For the text-containing cell, return its midpoint in [x, y] coordinate format. 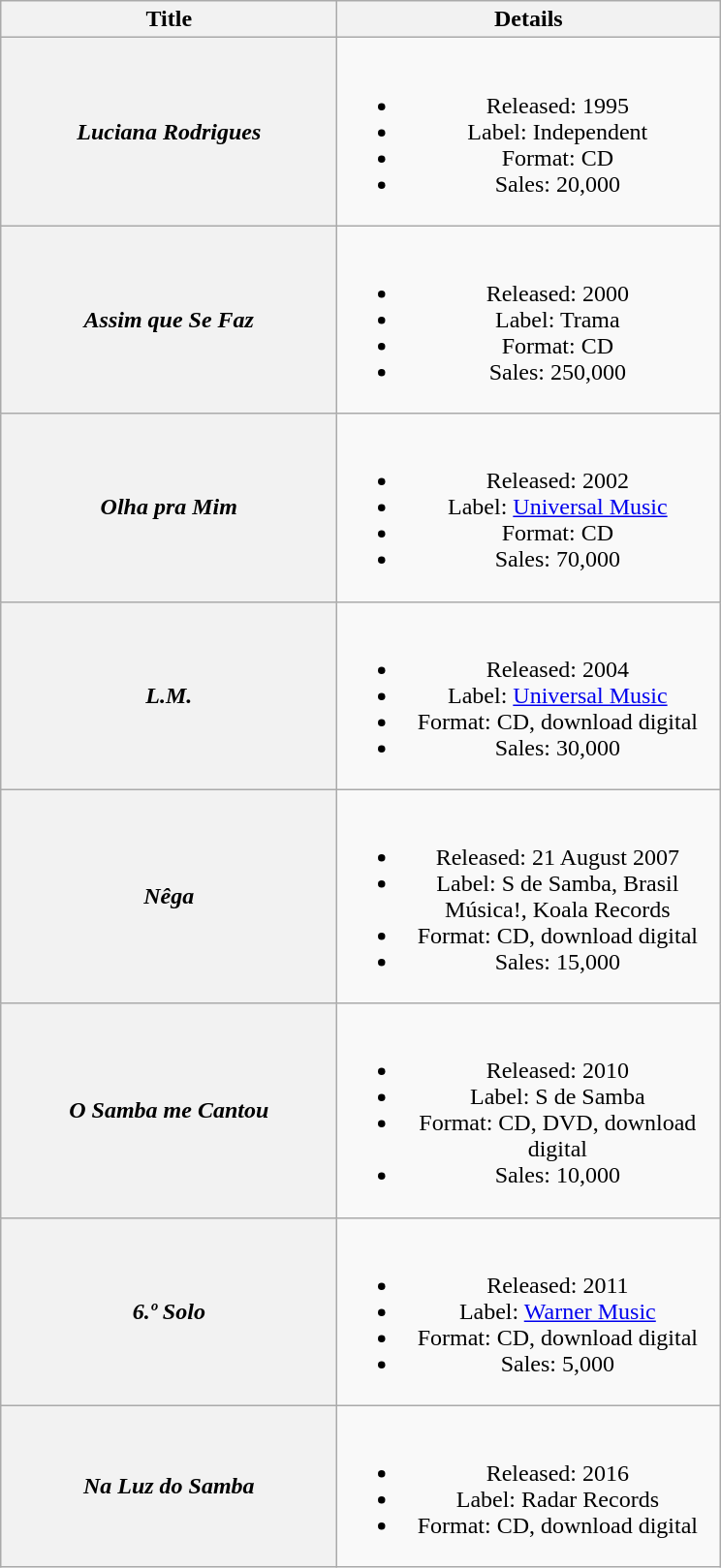
Released: 2011Label: Warner MusicFormat: CD, download digitalSales: 5,000 [529, 1311]
Na Luz do Samba [169, 1486]
Released: 21 August 2007Label: S de Samba, Brasil Música!, Koala RecordsFormat: CD, download digitalSales: 15,000 [529, 897]
Released: 2016Label: Radar RecordsFormat: CD, download digital [529, 1486]
Released: 2000Label: TramaFormat: CDSales: 250,000 [529, 320]
Olha pra Mim [169, 507]
Released: 2002Label: Universal MusicFormat: CDSales: 70,000 [529, 507]
L.M. [169, 695]
Details [529, 19]
Assim que Se Faz [169, 320]
O Samba me Cantou [169, 1110]
6.º Solo [169, 1311]
Released: 2010Label: S de SambaFormat: CD, DVD, download digitalSales: 10,000 [529, 1110]
Nêga [169, 897]
Released: 2004Label: Universal MusicFormat: CD, download digitalSales: 30,000 [529, 695]
Released: 1995Label: IndependentFormat: CDSales: 20,000 [529, 132]
Luciana Rodrigues [169, 132]
Title [169, 19]
